Return (x, y) of the center of cell containing provided text 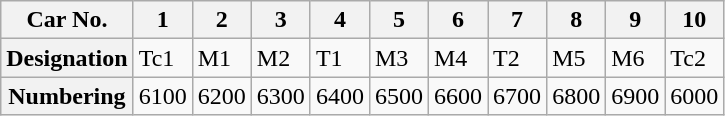
T1 (340, 58)
7 (518, 20)
6000 (694, 96)
T2 (518, 58)
6 (458, 20)
6600 (458, 96)
Tc2 (694, 58)
4 (340, 20)
M4 (458, 58)
Numbering (67, 96)
Tc1 (162, 58)
Designation (67, 58)
6300 (280, 96)
2 (222, 20)
M5 (576, 58)
6400 (340, 96)
6700 (518, 96)
6200 (222, 96)
Car No. (67, 20)
6800 (576, 96)
8 (576, 20)
1 (162, 20)
10 (694, 20)
M6 (636, 58)
6500 (398, 96)
M3 (398, 58)
9 (636, 20)
5 (398, 20)
6100 (162, 96)
6900 (636, 96)
M2 (280, 58)
M1 (222, 58)
3 (280, 20)
